Find where the given text appears and provide that cell's center as [X, Y] coordinate. 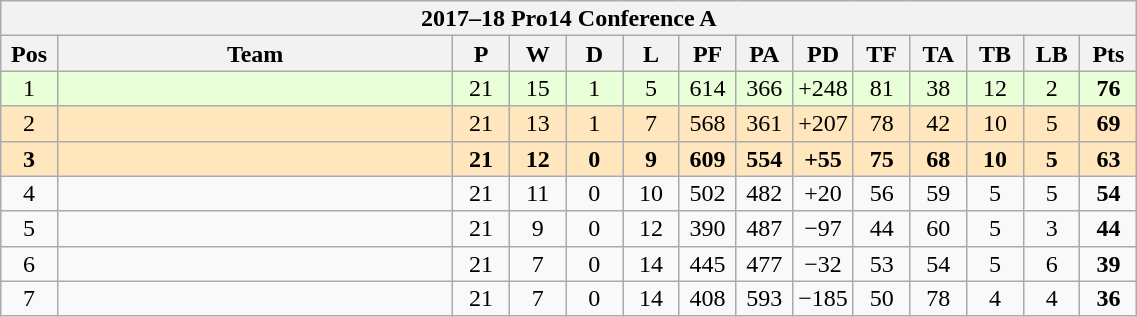
15 [538, 88]
63 [1108, 158]
361 [764, 124]
81 [882, 88]
42 [938, 124]
568 [708, 124]
+248 [824, 88]
60 [938, 228]
445 [708, 264]
366 [764, 88]
593 [764, 298]
13 [538, 124]
75 [882, 158]
L [652, 54]
38 [938, 88]
−97 [824, 228]
408 [708, 298]
PF [708, 54]
TB [996, 54]
477 [764, 264]
39 [1108, 264]
69 [1108, 124]
TA [938, 54]
2017–18 Pro14 Conference A [569, 18]
PA [764, 54]
LB [1052, 54]
P [482, 54]
56 [882, 194]
68 [938, 158]
TF [882, 54]
76 [1108, 88]
482 [764, 194]
502 [708, 194]
487 [764, 228]
11 [538, 194]
554 [764, 158]
390 [708, 228]
W [538, 54]
+207 [824, 124]
Pts [1108, 54]
PD [824, 54]
−185 [824, 298]
36 [1108, 298]
Pos [30, 54]
59 [938, 194]
50 [882, 298]
D [594, 54]
614 [708, 88]
Team [254, 54]
+55 [824, 158]
+20 [824, 194]
53 [882, 264]
−32 [824, 264]
609 [708, 158]
